Locate the cell with the specified text and output its (X, Y) center coordinate. 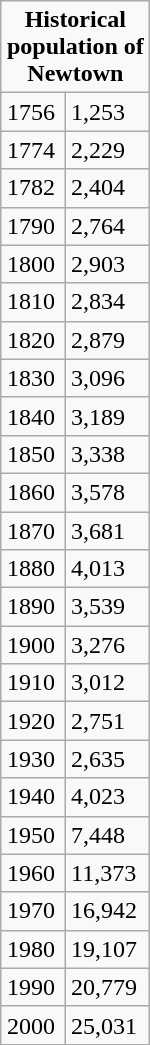
2,229 (108, 150)
1810 (33, 302)
1960 (33, 873)
1870 (33, 531)
1930 (33, 759)
2,404 (108, 188)
16,942 (108, 911)
1920 (33, 721)
3,189 (108, 416)
19,107 (108, 949)
1830 (33, 378)
3,338 (108, 454)
1840 (33, 416)
1782 (33, 188)
1756 (33, 112)
3,681 (108, 531)
3,539 (108, 607)
2,635 (108, 759)
1800 (33, 264)
1940 (33, 797)
2000 (33, 1025)
1980 (33, 949)
1890 (33, 607)
11,373 (108, 873)
Historical population of Newtown (75, 47)
2,751 (108, 721)
20,779 (108, 987)
1910 (33, 683)
1990 (33, 987)
1860 (33, 492)
4,013 (108, 569)
1970 (33, 911)
1774 (33, 150)
4,023 (108, 797)
1,253 (108, 112)
2,834 (108, 302)
1820 (33, 340)
1950 (33, 835)
1880 (33, 569)
2,764 (108, 226)
3,276 (108, 645)
1790 (33, 226)
2,903 (108, 264)
3,012 (108, 683)
3,578 (108, 492)
2,879 (108, 340)
7,448 (108, 835)
1850 (33, 454)
1900 (33, 645)
3,096 (108, 378)
25,031 (108, 1025)
